Identify which cell holds the provided text, then report its [x, y] central coordinate. 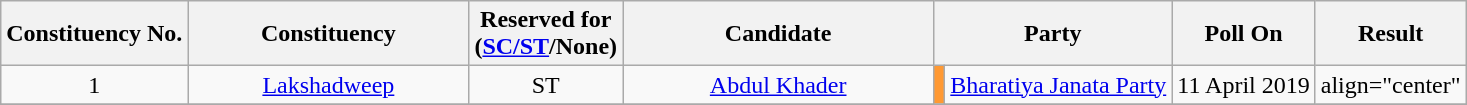
11 April 2019 [1244, 85]
Constituency No. [94, 34]
Abdul Khader [778, 85]
Poll On [1244, 34]
Constituency [328, 34]
Party [1053, 34]
Reserved for(SC/ST/None) [546, 34]
ST [546, 85]
Lakshadweep [328, 85]
Candidate [778, 34]
1 [94, 85]
Bharatiya Janata Party [1058, 85]
Result [1390, 34]
align="center" [1390, 85]
